Locate the cell with the specified text and output its (x, y) center coordinate. 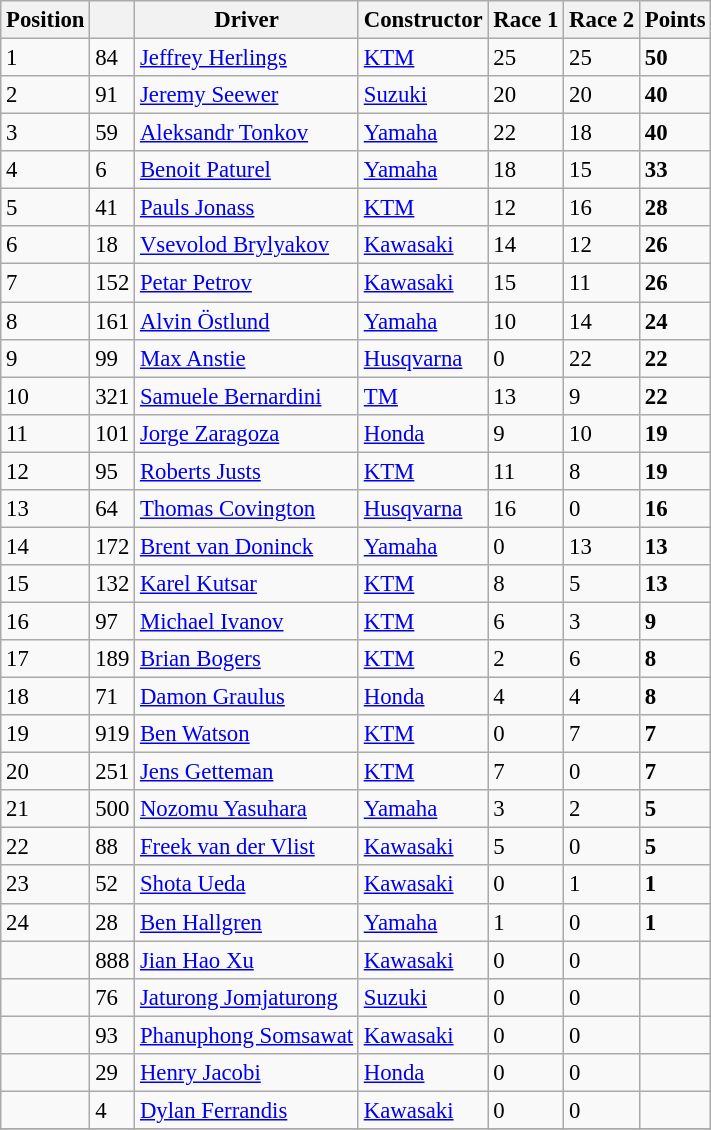
84 (112, 58)
Aleksandr Tonkov (247, 133)
Shota Ueda (247, 885)
Michael Ivanov (247, 621)
Roberts Justs (247, 471)
Alvin Östlund (247, 321)
52 (112, 885)
Benoit Paturel (247, 170)
Jorge Zaragoza (247, 433)
132 (112, 584)
Vsevolod Brylyakov (247, 245)
172 (112, 546)
Dylan Ferrandis (247, 1110)
Constructor (423, 20)
161 (112, 321)
23 (46, 885)
101 (112, 433)
Ben Hallgren (247, 922)
Jens Getteman (247, 772)
189 (112, 659)
Brian Bogers (247, 659)
Jeremy Seewer (247, 95)
Nozomu Yasuhara (247, 809)
95 (112, 471)
76 (112, 997)
Henry Jacobi (247, 1073)
88 (112, 847)
919 (112, 734)
Karel Kutsar (247, 584)
Race 2 (602, 20)
Jian Hao Xu (247, 960)
99 (112, 358)
888 (112, 960)
17 (46, 659)
321 (112, 396)
Samuele Bernardini (247, 396)
71 (112, 697)
41 (112, 208)
Jeffrey Herlings (247, 58)
Thomas Covington (247, 509)
Pauls Jonass (247, 208)
29 (112, 1073)
251 (112, 772)
64 (112, 509)
Damon Graulus (247, 697)
93 (112, 1035)
Phanuphong Somsawat (247, 1035)
50 (674, 58)
Ben Watson (247, 734)
Brent van Doninck (247, 546)
Petar Petrov (247, 283)
Jaturong Jomjaturong (247, 997)
97 (112, 621)
59 (112, 133)
Driver (247, 20)
Max Anstie (247, 358)
Race 1 (526, 20)
Position (46, 20)
Freek van der Vlist (247, 847)
500 (112, 809)
91 (112, 95)
152 (112, 283)
TM (423, 396)
21 (46, 809)
33 (674, 170)
Points (674, 20)
